Capture the cell that displays the provided text and extract its [X, Y] central coordinate. 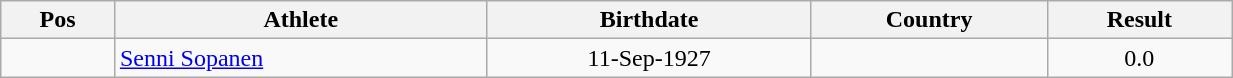
Athlete [300, 20]
Country [929, 20]
Birthdate [649, 20]
Pos [58, 20]
Result [1140, 20]
Senni Sopanen [300, 58]
11-Sep-1927 [649, 58]
0.0 [1140, 58]
